Return [x, y] of the center of cell containing provided text 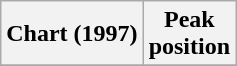
Peakposition [189, 34]
Chart (1997) [72, 34]
